Scan for the cell matching the given text and deliver its [x, y] coordinate at center. 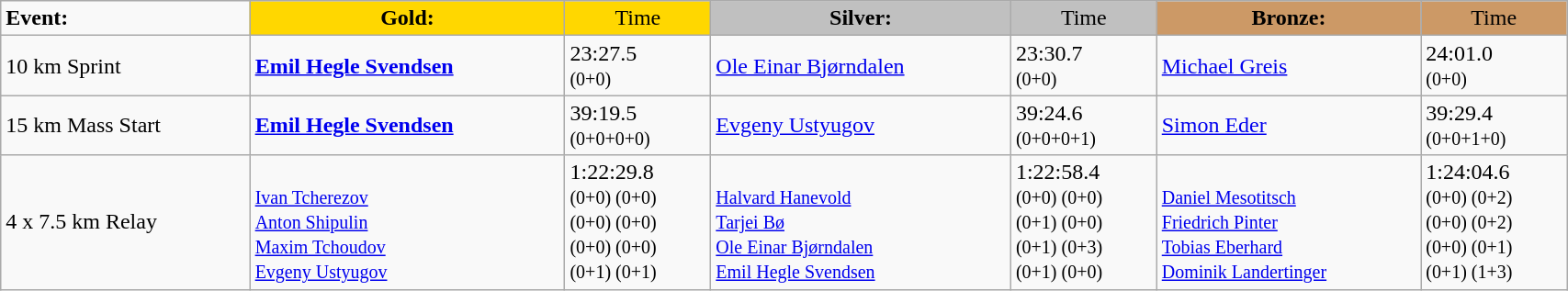
Bronze: [1288, 18]
39:29.4(0+0+1+0) [1494, 125]
1:22:29.8 (0+0) (0+0)(0+0) (0+0)(0+0) (0+0)(0+1) (0+1) [637, 222]
1:24:04.6 (0+0) (0+2)(0+0) (0+2)(0+0) (0+1)(0+1) (1+3) [1494, 222]
Halvard HanevoldTarjei BøOle Einar BjørndalenEmil Hegle Svendsen [862, 222]
Simon Eder [1288, 125]
Daniel MesotitschFriedrich PinterTobias EberhardDominik Landertinger [1288, 222]
24:01.0(0+0) [1494, 66]
Michael Greis [1288, 66]
Ivan TcherezovAnton ShipulinMaxim TchoudovEvgeny Ustyugov [408, 222]
23:30.7(0+0) [1084, 66]
10 km Sprint [125, 66]
23:27.5(0+0) [637, 66]
39:24.6(0+0+0+1) [1084, 125]
Silver: [862, 18]
Ole Einar Bjørndalen [862, 66]
1:22:58.4 (0+0) (0+0)(0+1) (0+0)(0+1) (0+3)(0+1) (0+0) [1084, 222]
Evgeny Ustyugov [862, 125]
Event: [125, 18]
4 x 7.5 km Relay [125, 222]
Gold: [408, 18]
39:19.5(0+0+0+0) [637, 125]
15 km Mass Start [125, 125]
